Pinpoint the cell where the given text exists, returning its (X, Y) midpoint coordinate. 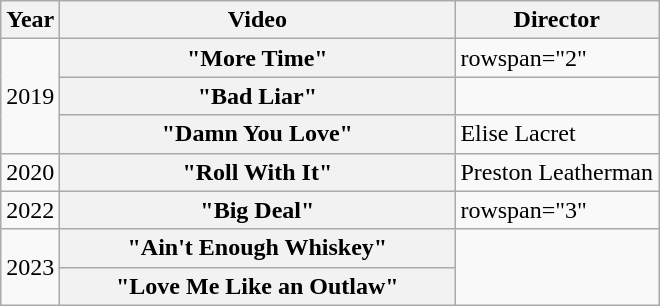
"Roll With It" (258, 172)
"Big Deal" (258, 210)
"Love Me Like an Outlaw" (258, 286)
Elise Lacret (557, 134)
"Damn You Love" (258, 134)
2022 (30, 210)
"Bad Liar" (258, 96)
Video (258, 20)
2019 (30, 96)
2023 (30, 267)
"Ain't Enough Whiskey" (258, 248)
Preston Leatherman (557, 172)
Year (30, 20)
rowspan="3" (557, 210)
Director (557, 20)
rowspan="2" (557, 58)
"More Time" (258, 58)
2020 (30, 172)
